Pinpoint the cell where the given text exists, returning its [X, Y] midpoint coordinate. 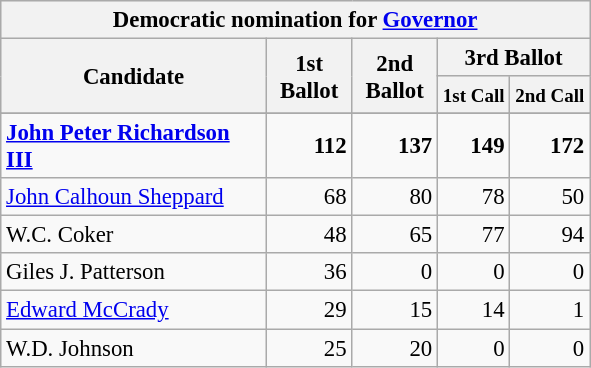
36 [309, 273]
Democratic nomination for Governor [296, 20]
1st Call [474, 95]
172 [550, 146]
80 [395, 197]
20 [395, 348]
2nd Ballot [395, 76]
W.C. Coker [134, 235]
Edward McCrady [134, 310]
65 [395, 235]
14 [474, 310]
149 [474, 146]
1st Ballot [309, 76]
W.D. Johnson [134, 348]
2nd Call [550, 95]
77 [474, 235]
68 [309, 197]
15 [395, 310]
48 [309, 235]
Giles J. Patterson [134, 273]
137 [395, 146]
1 [550, 310]
3rd Ballot [514, 58]
John Peter Richardson III [134, 146]
50 [550, 197]
78 [474, 197]
112 [309, 146]
94 [550, 235]
Candidate [134, 76]
25 [309, 348]
29 [309, 310]
John Calhoun Sheppard [134, 197]
